Locate the cell with the specified text and output its [x, y] center coordinate. 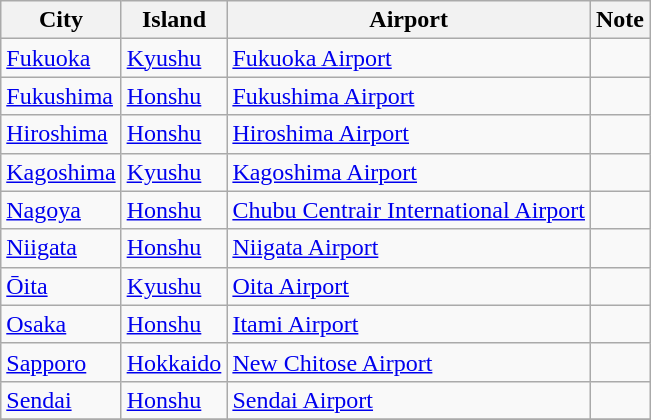
Fukushima [61, 96]
Niigata [61, 248]
Itami Airport [409, 324]
Hokkaido [174, 362]
Kagoshima [61, 172]
Sendai Airport [409, 400]
Hiroshima [61, 134]
Fukuoka [61, 58]
Kagoshima Airport [409, 172]
City [61, 20]
Island [174, 20]
Chubu Centrair International Airport [409, 210]
Nagoya [61, 210]
Sapporo [61, 362]
Oita Airport [409, 286]
Airport [409, 20]
New Chitose Airport [409, 362]
Hiroshima Airport [409, 134]
Niigata Airport [409, 248]
Ōita [61, 286]
Note [620, 20]
Sendai [61, 400]
Osaka [61, 324]
Fukushima Airport [409, 96]
Fukuoka Airport [409, 58]
